Locate the cell with the specified text and output its [X, Y] center coordinate. 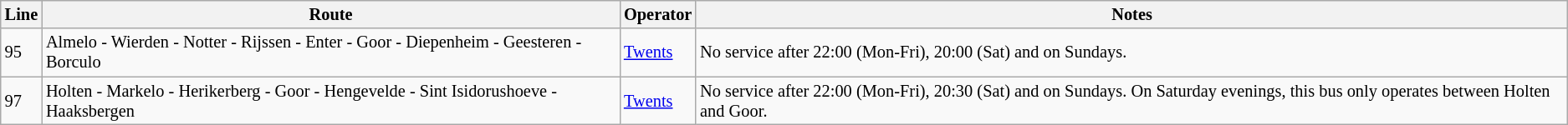
95 [22, 52]
No service after 22:00 (Mon-Fri), 20:00 (Sat) and on Sundays. [1132, 52]
Line [22, 14]
No service after 22:00 (Mon-Fri), 20:30 (Sat) and on Sundays. On Saturday evenings, this bus only operates between Holten and Goor. [1132, 101]
97 [22, 101]
Almelo - Wierden - Notter - Rijssen - Enter - Goor - Diepenheim - Geesteren - Borculo [331, 52]
Route [331, 14]
Notes [1132, 14]
Operator [657, 14]
Holten - Markelo - Herikerberg - Goor - Hengevelde - Sint Isidorushoeve - Haaksbergen [331, 101]
